Pinpoint the cell where the given text exists, returning its [X, Y] midpoint coordinate. 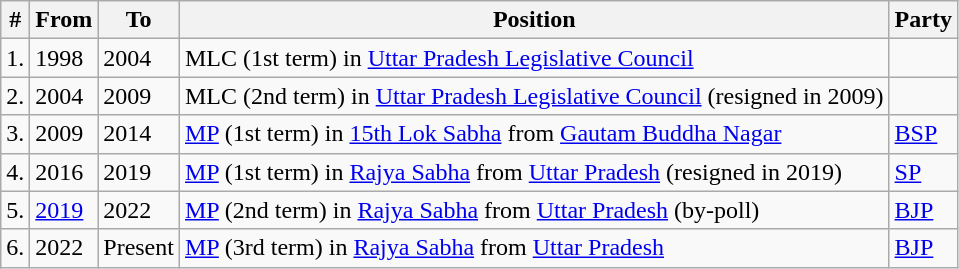
5. [16, 210]
BSP [923, 134]
Present [139, 248]
1998 [64, 58]
Position [534, 20]
To [139, 20]
MP (3rd term) in Rajya Sabha from Uttar Pradesh [534, 248]
MLC (2nd term) in Uttar Pradesh Legislative Council (resigned in 2009) [534, 96]
Party [923, 20]
# [16, 20]
6. [16, 248]
4. [16, 172]
MP (2nd term) in Rajya Sabha from Uttar Pradesh (by-poll) [534, 210]
2014 [139, 134]
3. [16, 134]
From [64, 20]
2. [16, 96]
1. [16, 58]
SP [923, 172]
MLC (1st term) in Uttar Pradesh Legislative Council [534, 58]
MP (1st term) in 15th Lok Sabha from Gautam Buddha Nagar [534, 134]
2016 [64, 172]
MP (1st term) in Rajya Sabha from Uttar Pradesh (resigned in 2019) [534, 172]
